Determine the (x, y) coordinate at the center of the cell enclosing the given text.  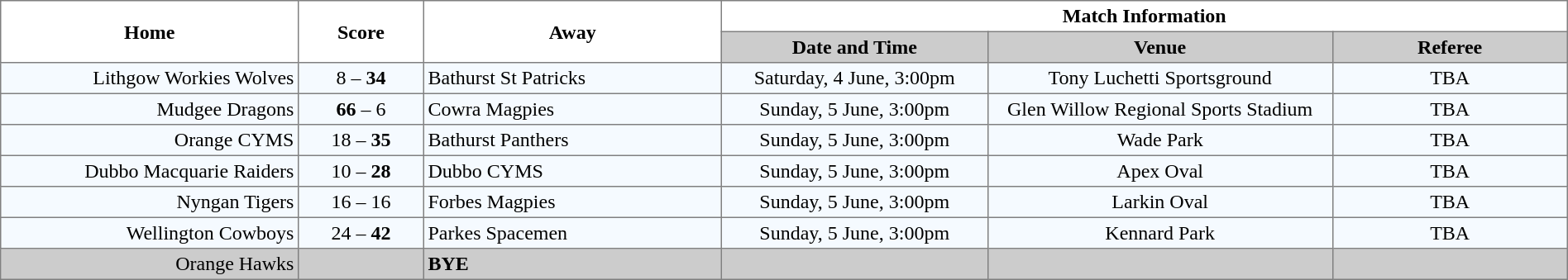
Kennard Park (1159, 233)
Date and Time (854, 47)
Away (572, 31)
Match Information (1145, 17)
Dubbo CYMS (572, 171)
Venue (1159, 47)
Saturday, 4 June, 3:00pm (854, 78)
10 – 28 (361, 171)
16 – 16 (361, 202)
Dubbo Macquarie Raiders (150, 171)
Score (361, 31)
Wade Park (1159, 140)
24 – 42 (361, 233)
Orange CYMS (150, 140)
Wellington Cowboys (150, 233)
Apex Oval (1159, 171)
8 – 34 (361, 78)
Bathurst Panthers (572, 140)
66 – 6 (361, 109)
18 – 35 (361, 140)
Nyngan Tigers (150, 202)
Forbes Magpies (572, 202)
Glen Willow Regional Sports Stadium (1159, 109)
Bathurst St Patricks (572, 78)
Tony Luchetti Sportsground (1159, 78)
Home (150, 31)
BYE (572, 264)
Cowra Magpies (572, 109)
Lithgow Workies Wolves (150, 78)
Mudgee Dragons (150, 109)
Parkes Spacemen (572, 233)
Referee (1450, 47)
Larkin Oval (1159, 202)
Orange Hawks (150, 264)
